Identify which cell holds the provided text, then report its [X, Y] central coordinate. 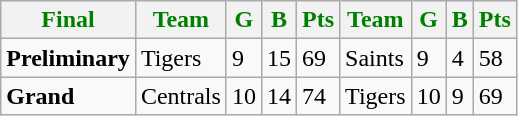
14 [278, 96]
15 [278, 58]
58 [494, 58]
Final [68, 20]
Grand [68, 96]
Saints [376, 58]
Centrals [180, 96]
4 [460, 58]
74 [318, 96]
Preliminary [68, 58]
